For the text-containing cell, return its midpoint in [x, y] coordinate format. 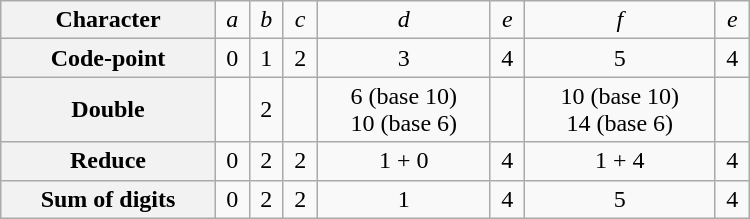
6 (base 10) 10 (base 6) [404, 110]
Character [108, 20]
Sum of digits [108, 199]
f [620, 20]
1 + 4 [620, 161]
Code-point [108, 58]
10 (base 10) 14 (base 6) [620, 110]
Reduce [108, 161]
a [232, 20]
3 [404, 58]
b [266, 20]
d [404, 20]
1 + 0 [404, 161]
c [300, 20]
Double [108, 110]
